Output the (x, y) coordinate of the center of the cell containing the given text.  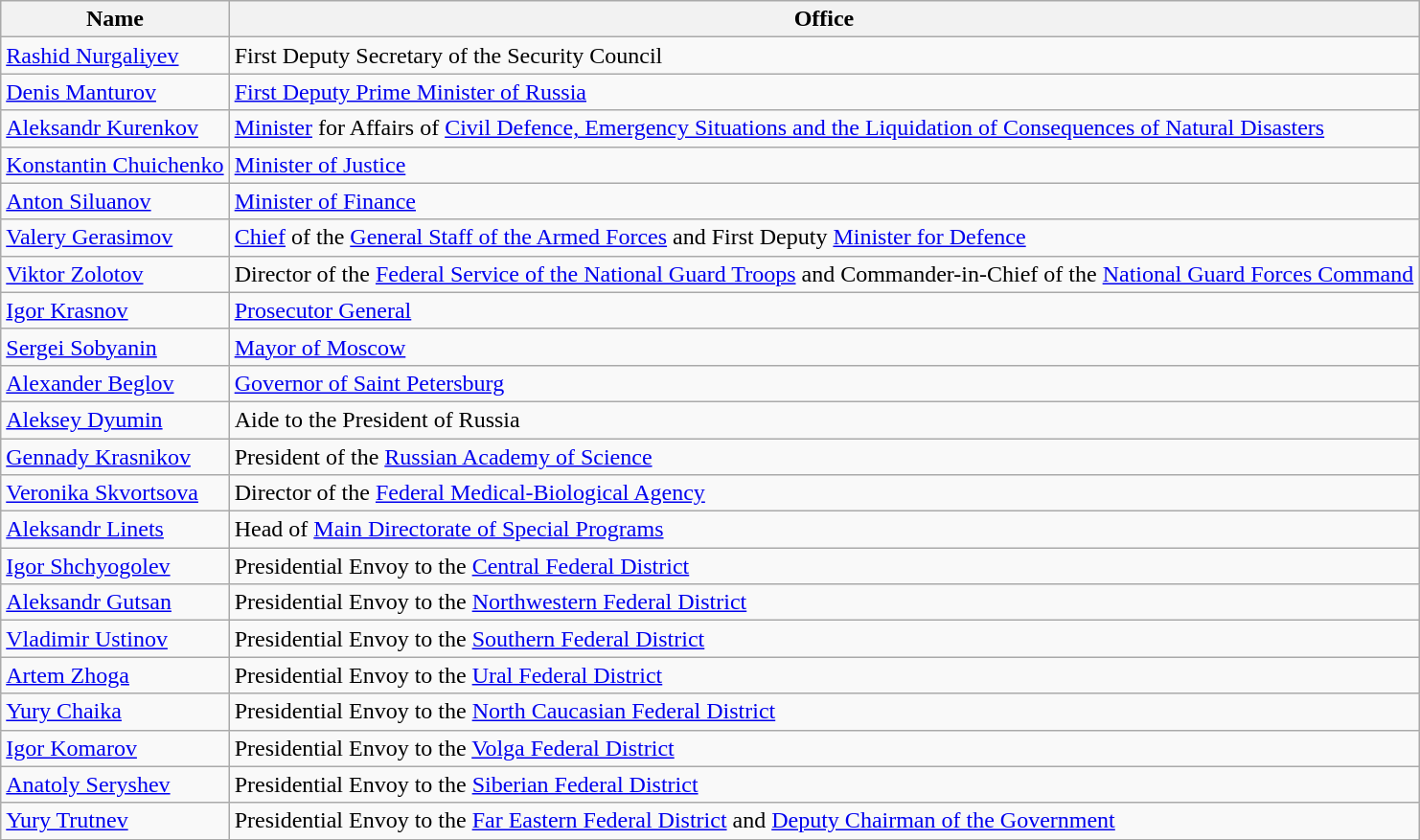
Presidential Envoy to the Northwestern Federal District (824, 602)
Director of the Federal Service of the National Guard Troops and Commander-in-Chief of the National Guard Forces Command (824, 274)
Presidential Envoy to the Central Federal District (824, 566)
Viktor Zolotov (115, 274)
Head of Main Directorate of Special Programs (824, 530)
Vladimir Ustinov (115, 639)
First Deputy Prime Minister of Russia (824, 92)
Igor Krasnov (115, 310)
Name (115, 19)
Valery Gerasimov (115, 238)
Igor Komarov (115, 748)
Presidential Envoy to the Siberian Federal District (824, 784)
Prosecutor General (824, 310)
Governor of Saint Petersburg (824, 383)
Yury Chaika (115, 712)
Aleksandr Gutsan (115, 602)
Chief of the General Staff of the Armed Forces and First Deputy Minister for Defence (824, 238)
Yury Trutnev (115, 821)
Konstantin Chuichenko (115, 165)
First Deputy Secretary of the Security Council (824, 56)
Presidential Envoy to the Far Eastern Federal District and Deputy Chairman of the Government (824, 821)
Office (824, 19)
Minister of Justice (824, 165)
Presidential Envoy to the Ural Federal District (824, 675)
Aleksandr Kurenkov (115, 128)
Igor Shchyogolev (115, 566)
Gennady Krasnikov (115, 457)
Rashid Nurgaliyev (115, 56)
Alexander Beglov (115, 383)
Veronika Skvortsova (115, 493)
Denis Manturov (115, 92)
Aleksandr Linets (115, 530)
Director of the Federal Medical-Biological Agency (824, 493)
Artem Zhoga (115, 675)
Presidential Envoy to the North Caucasian Federal District (824, 712)
Minister of Finance (824, 201)
Aide to the President of Russia (824, 420)
Presidential Envoy to the Volga Federal District (824, 748)
President of the Russian Academy of Science (824, 457)
Anton Siluanov (115, 201)
Sergei Sobyanin (115, 347)
Mayor of Moscow (824, 347)
Anatoly Seryshev (115, 784)
Aleksey Dyumin (115, 420)
Presidential Envoy to the Southern Federal District (824, 639)
Minister for Affairs of Civil Defence, Emergency Situations and the Liquidation of Consequences of Natural Disasters (824, 128)
